For the text-containing cell, return its midpoint in (x, y) coordinate format. 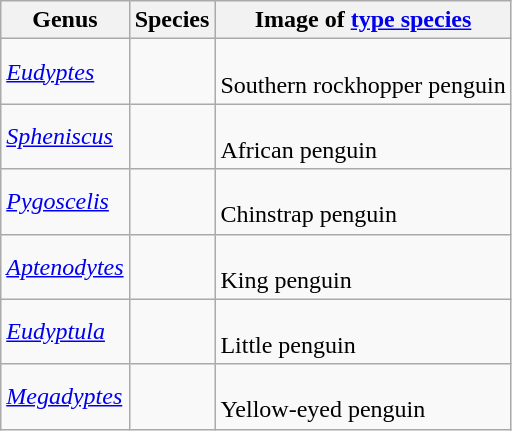
King penguin (363, 266)
Megadyptes (65, 396)
Yellow-eyed penguin (363, 396)
Chinstrap penguin (363, 202)
Species (172, 20)
Genus (65, 20)
Southern rockhopper penguin (363, 72)
African penguin (363, 136)
Aptenodytes (65, 266)
Pygoscelis (65, 202)
Image of type species (363, 20)
Eudyptula (65, 332)
Eudyptes (65, 72)
Little penguin (363, 332)
Spheniscus (65, 136)
